For the text-containing cell, return its midpoint in (X, Y) coordinate format. 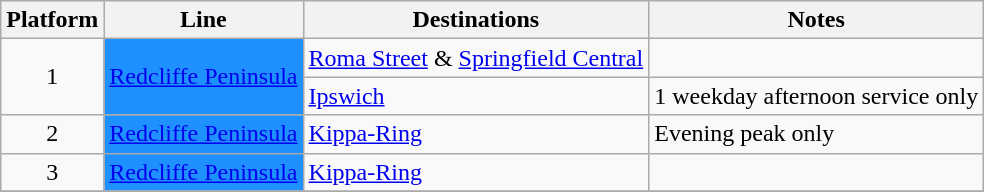
Notes (816, 20)
Line (204, 20)
Platform (52, 20)
Ipswich (476, 96)
1 (52, 77)
Evening peak only (816, 134)
3 (52, 172)
Roma Street & Springfield Central (476, 58)
2 (52, 134)
1 weekday afternoon service only (816, 96)
Destinations (476, 20)
